For the text-containing cell, return its midpoint in (x, y) coordinate format. 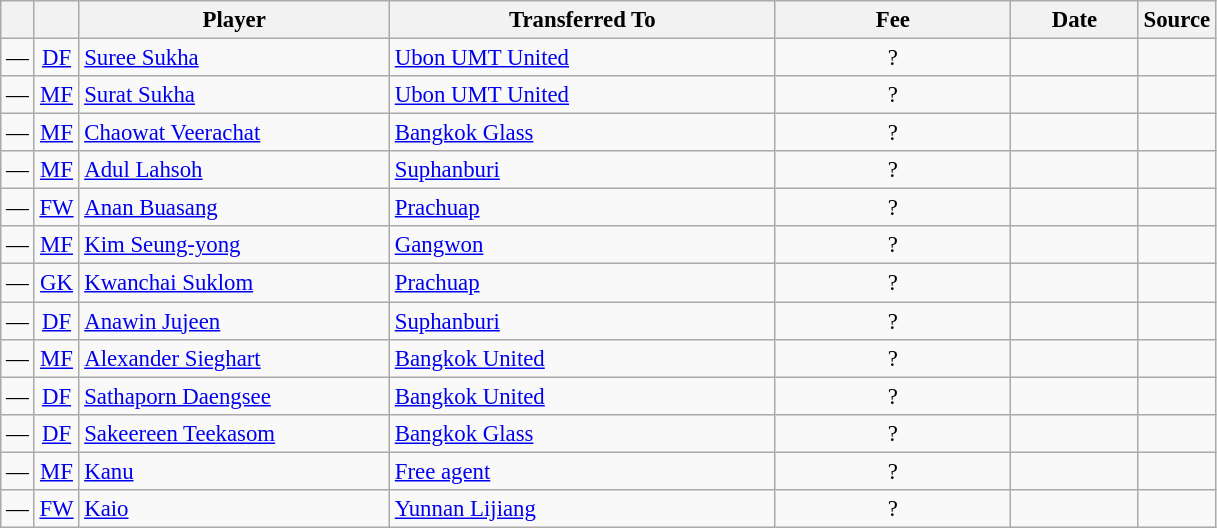
Adul Lahsoh (234, 170)
Surat Sukha (234, 95)
Anawin Jujeen (234, 321)
Transferred To (582, 20)
Free agent (582, 471)
Player (234, 20)
Sakeereen Teekasom (234, 433)
Suree Sukha (234, 58)
Anan Buasang (234, 208)
GK (56, 283)
Date (1075, 20)
Sathaporn Daengsee (234, 396)
Yunnan Lijiang (582, 509)
Kwanchai Suklom (234, 283)
Chaowat Veerachat (234, 133)
Kaio (234, 509)
Gangwon (582, 245)
Kanu (234, 471)
Fee (893, 20)
Kim Seung-yong (234, 245)
Source (1176, 20)
Alexander Sieghart (234, 358)
